For the text-containing cell, return its midpoint in [X, Y] coordinate format. 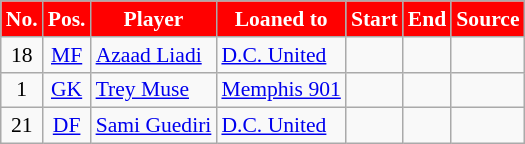
End [428, 19]
Start [374, 19]
GK [67, 90]
Azaad Liadi [154, 55]
Player [154, 19]
18 [22, 55]
Source [488, 19]
21 [22, 126]
DF [67, 126]
Trey Muse [154, 90]
No. [22, 19]
1 [22, 90]
Memphis 901 [280, 90]
Pos. [67, 19]
MF [67, 55]
Loaned to [280, 19]
Sami Guediri [154, 126]
